From the cell containing the given text, extract its center point as [x, y] coordinate. 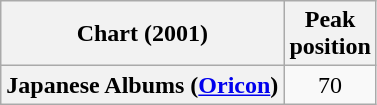
Chart (2001) [142, 34]
Peak position [330, 34]
70 [330, 85]
Japanese Albums (Oricon) [142, 85]
